Find where the given text appears and provide that cell's center as (x, y) coordinate. 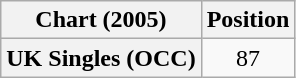
87 (248, 58)
Chart (2005) (101, 20)
Position (248, 20)
UK Singles (OCC) (101, 58)
